Return the [x, y] coordinate for the center point of the cell that contains the specified text.  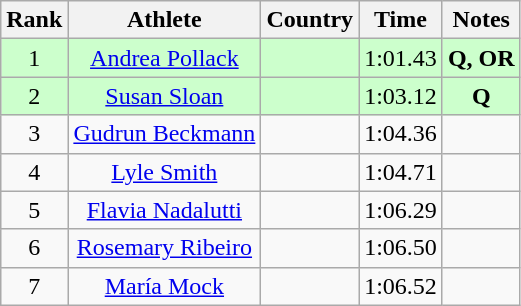
Athlete [164, 20]
1 [34, 58]
3 [34, 134]
Susan Sloan [164, 96]
1:06.52 [401, 286]
Q, OR [481, 58]
5 [34, 210]
4 [34, 172]
1:04.36 [401, 134]
Q [481, 96]
Country [310, 20]
Flavia Nadalutti [164, 210]
6 [34, 248]
Notes [481, 20]
1:03.12 [401, 96]
Lyle Smith [164, 172]
1:06.50 [401, 248]
1:04.71 [401, 172]
1:06.29 [401, 210]
Time [401, 20]
Andrea Pollack [164, 58]
Gudrun Beckmann [164, 134]
1:01.43 [401, 58]
María Mock [164, 286]
2 [34, 96]
7 [34, 286]
Rosemary Ribeiro [164, 248]
Rank [34, 20]
